Pinpoint the cell where the given text exists, returning its (x, y) midpoint coordinate. 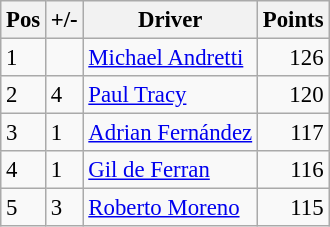
+/- (65, 20)
126 (292, 58)
120 (292, 95)
Gil de Ferran (170, 170)
Michael Andretti (170, 58)
Driver (170, 20)
116 (292, 170)
2 (24, 95)
Roberto Moreno (170, 208)
Pos (24, 20)
Points (292, 20)
Paul Tracy (170, 95)
115 (292, 208)
117 (292, 133)
5 (24, 208)
Adrian Fernández (170, 133)
